Identify which cell holds the provided text, then report its [x, y] central coordinate. 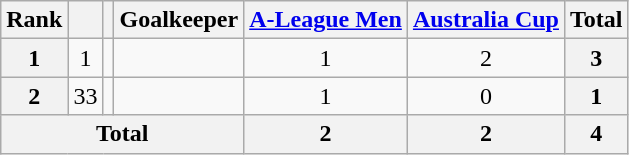
33 [86, 96]
4 [596, 134]
0 [486, 96]
Australia Cup [486, 20]
A-League Men [326, 20]
3 [596, 58]
Goalkeeper [179, 20]
Rank [34, 20]
